Provide the (x, y) coordinate of the cell's center where the given text is located.  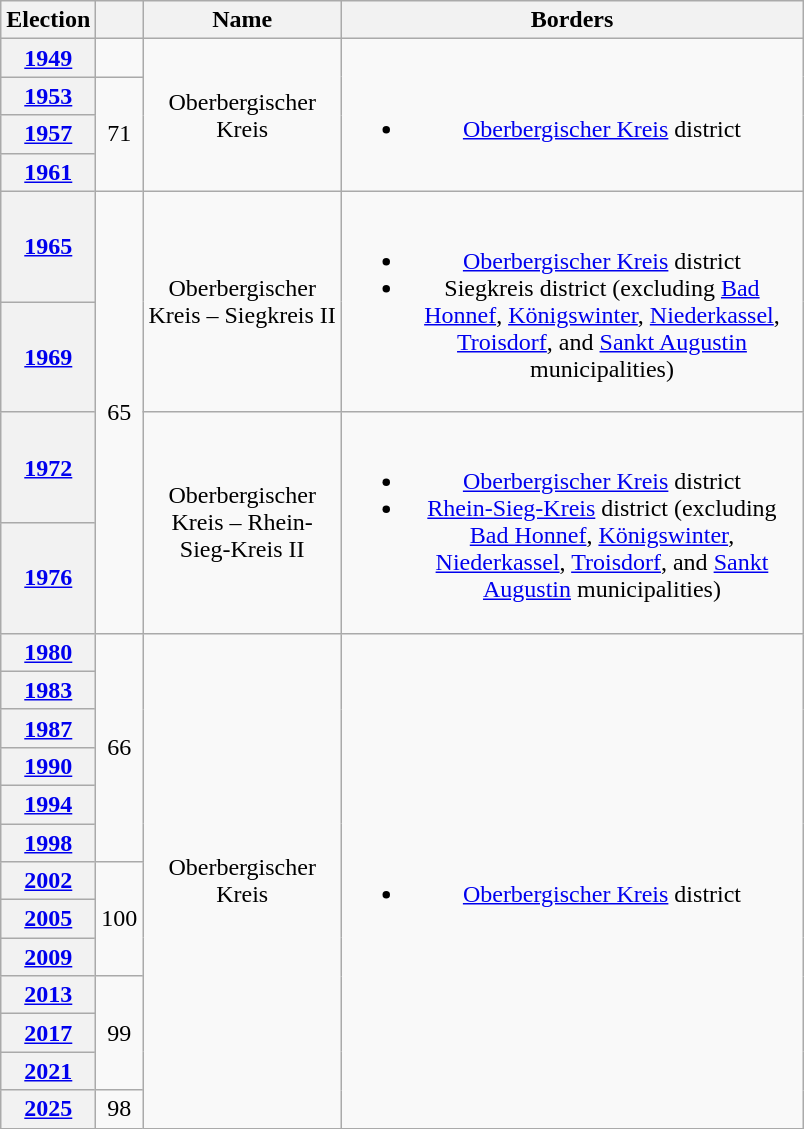
Oberbergischer Kreis – Rhein-Sieg-Kreis II (242, 522)
2025 (48, 1109)
71 (120, 134)
1994 (48, 804)
1980 (48, 652)
1987 (48, 728)
2013 (48, 995)
2002 (48, 881)
1990 (48, 766)
Name (242, 20)
100 (120, 919)
1961 (48, 172)
Election (48, 20)
1965 (48, 246)
1972 (48, 468)
Oberbergischer Kreis – Siegkreis II (242, 302)
65 (120, 412)
1998 (48, 843)
1953 (48, 96)
98 (120, 1109)
1976 (48, 578)
2005 (48, 919)
1983 (48, 690)
1949 (48, 58)
2017 (48, 1033)
1969 (48, 358)
Borders (572, 20)
66 (120, 747)
1957 (48, 134)
Oberbergischer Kreis districtSiegkreis district (excluding Bad Honnef, Königswinter, Niederkassel, Troisdorf, and Sankt Augustin municipalities) (572, 302)
99 (120, 1033)
2009 (48, 957)
2021 (48, 1071)
